For the text-containing cell, return its midpoint in [X, Y] coordinate format. 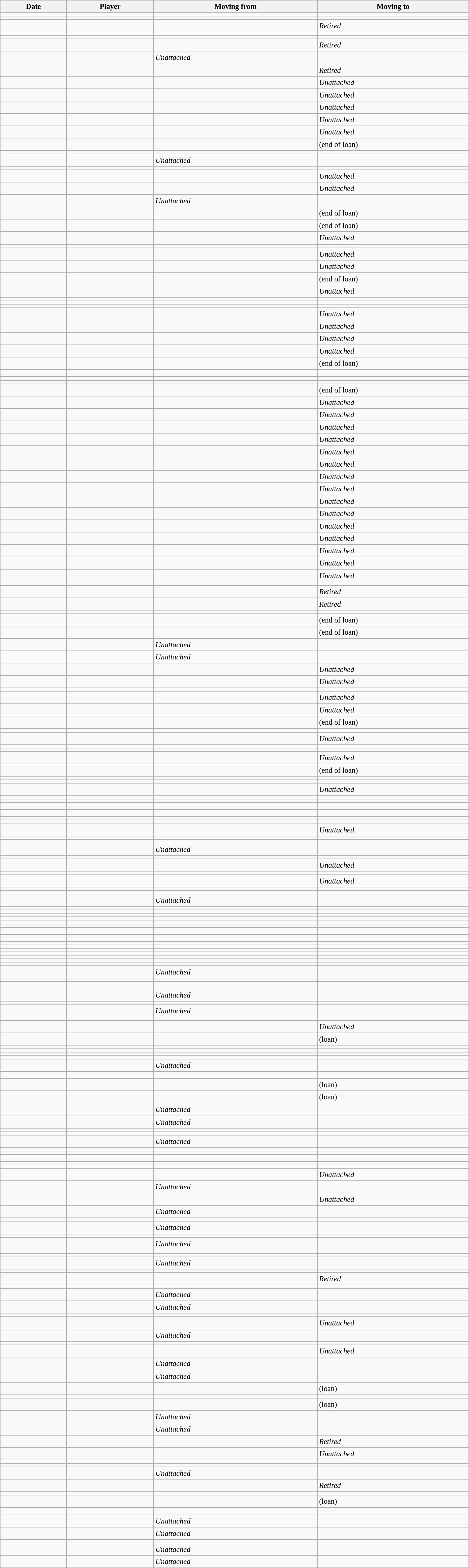
Moving to [393, 7]
Moving from [235, 7]
Player [110, 7]
Date [34, 7]
